Extract the [x, y] coordinate from the center of the cell holding the provided text.  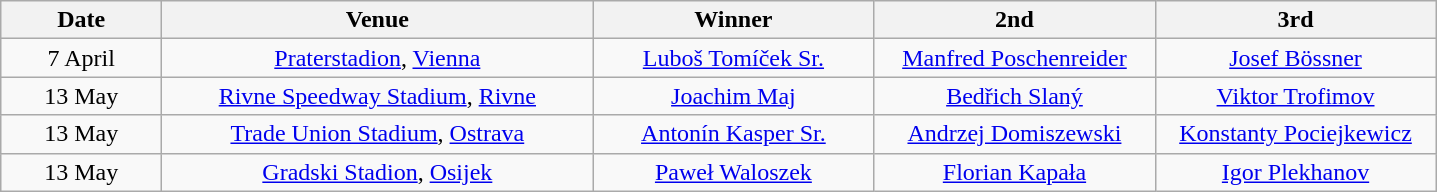
Andrzej Domiszewski [1014, 134]
Antonín Kasper Sr. [734, 134]
2nd [1014, 20]
Gradski Stadion, Osijek [378, 172]
Luboš Tomíček Sr. [734, 58]
Venue [378, 20]
3rd [1296, 20]
Rivne Speedway Stadium, Rivne [378, 96]
Konstanty Pociejkewicz [1296, 134]
Manfred Poschenreider [1014, 58]
Date [82, 20]
Bedřich Slaný [1014, 96]
Winner [734, 20]
Paweł Waloszek [734, 172]
Josef Bössner [1296, 58]
Joachim Maj [734, 96]
Praterstadion, Vienna [378, 58]
Viktor Trofimov [1296, 96]
Florian Kapała [1014, 172]
Igor Plekhanov [1296, 172]
Trade Union Stadium, Ostrava [378, 134]
7 April [82, 58]
